Extract the (x, y) coordinate from the center of the cell holding the provided text.  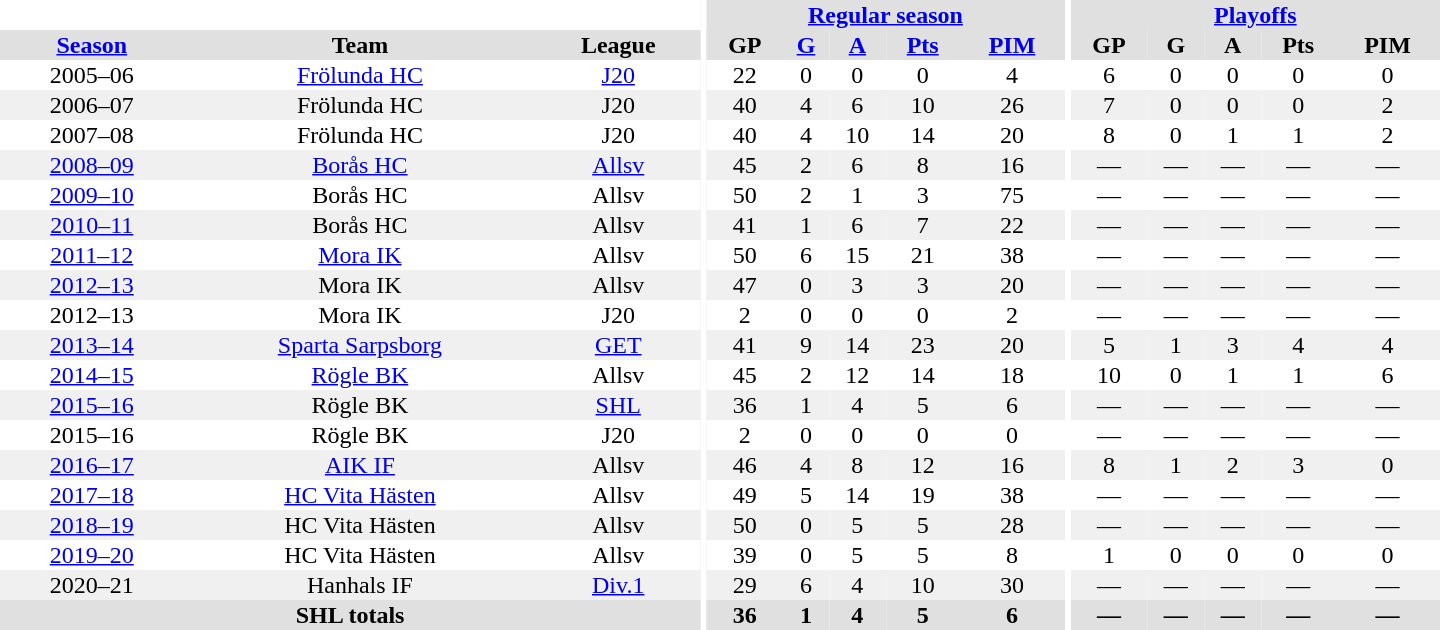
2018–19 (92, 525)
SHL totals (350, 615)
2009–10 (92, 195)
2019–20 (92, 555)
Sparta Sarpsborg (360, 345)
46 (744, 465)
39 (744, 555)
26 (1012, 105)
2010–11 (92, 225)
GET (618, 345)
Hanhals IF (360, 585)
2016–17 (92, 465)
30 (1012, 585)
Regular season (885, 15)
28 (1012, 525)
AIK IF (360, 465)
29 (744, 585)
Team (360, 45)
9 (806, 345)
2005–06 (92, 75)
49 (744, 495)
Playoffs (1256, 15)
League (618, 45)
2007–08 (92, 135)
2014–15 (92, 375)
SHL (618, 405)
15 (858, 255)
75 (1012, 195)
19 (923, 495)
2011–12 (92, 255)
2020–21 (92, 585)
Div.1 (618, 585)
2017–18 (92, 495)
2008–09 (92, 165)
21 (923, 255)
2013–14 (92, 345)
Season (92, 45)
23 (923, 345)
47 (744, 285)
2006–07 (92, 105)
18 (1012, 375)
